Return the [X, Y] coordinate for the center point of the cell that contains the specified text.  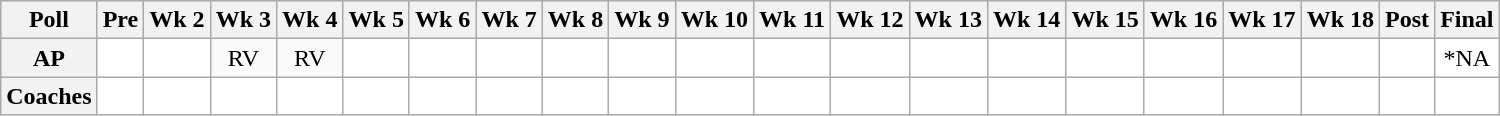
Wk 18 [1340, 20]
Wk 13 [948, 20]
Coaches [49, 96]
Wk 9 [642, 20]
Wk 11 [792, 20]
Pre [120, 20]
Wk 8 [575, 20]
Poll [49, 20]
Wk 6 [442, 20]
Wk 15 [1105, 20]
Wk 2 [177, 20]
Wk 4 [310, 20]
Final [1467, 20]
Wk 14 [1026, 20]
Post [1408, 20]
Wk 16 [1183, 20]
Wk 7 [509, 20]
AP [49, 58]
Wk 12 [870, 20]
Wk 10 [714, 20]
Wk 5 [376, 20]
*NA [1467, 58]
Wk 3 [243, 20]
Wk 17 [1262, 20]
